From the cell containing the given text, extract its center point as (x, y) coordinate. 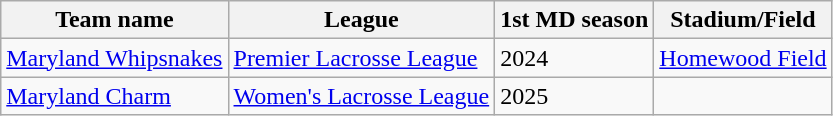
Maryland Charm (114, 96)
Premier Lacrosse League (362, 58)
Maryland Whipsnakes (114, 58)
Stadium/Field (743, 20)
League (362, 20)
2025 (574, 96)
Women's Lacrosse League (362, 96)
Team name (114, 20)
Homewood Field (743, 58)
2024 (574, 58)
1st MD season (574, 20)
